Return [X, Y] of the center of cell containing provided text 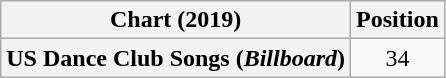
Position [398, 20]
Chart (2019) [176, 20]
US Dance Club Songs (Billboard) [176, 58]
34 [398, 58]
